Return (X, Y) of the center of cell containing provided text 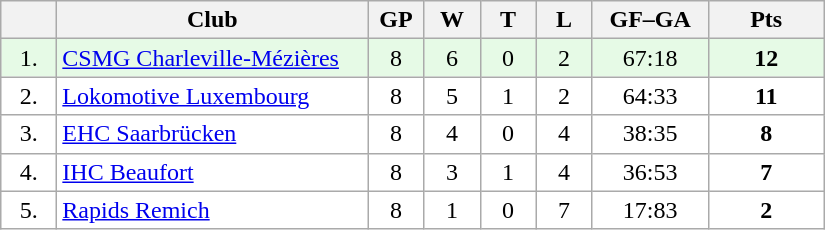
1. (29, 58)
2. (29, 96)
L (564, 20)
3 (452, 172)
64:33 (650, 96)
EHC Saarbrücken (212, 134)
T (508, 20)
IHC Beaufort (212, 172)
5 (452, 96)
Pts (766, 20)
3. (29, 134)
4. (29, 172)
38:35 (650, 134)
11 (766, 96)
GP (396, 20)
67:18 (650, 58)
Rapids Remich (212, 210)
Lokomotive Luxembourg (212, 96)
36:53 (650, 172)
Club (212, 20)
12 (766, 58)
17:83 (650, 210)
6 (452, 58)
GF–GA (650, 20)
CSMG Charleville-Mézières (212, 58)
W (452, 20)
5. (29, 210)
